Extract the [x, y] coordinate from the center of the cell holding the provided text.  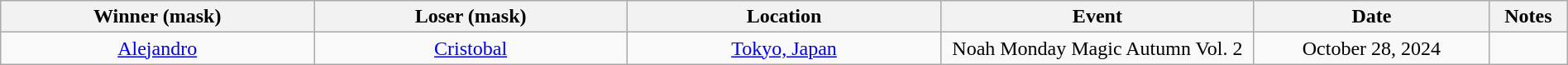
Tokyo, Japan [784, 48]
Loser (mask) [471, 17]
Location [784, 17]
Noah Monday Magic Autumn Vol. 2 [1097, 48]
Winner (mask) [157, 17]
Event [1097, 17]
Alejandro [157, 48]
October 28, 2024 [1371, 48]
Date [1371, 17]
Notes [1528, 17]
Cristobal [471, 48]
